Extract the [x, y] coordinate from the center of the cell holding the provided text.  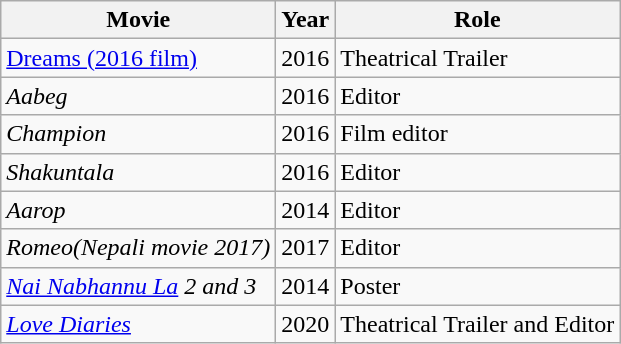
2020 [306, 324]
Movie [138, 20]
Theatrical Trailer and Editor [478, 324]
Poster [478, 286]
Aarop [138, 210]
Year [306, 20]
Shakuntala [138, 172]
Role [478, 20]
Champion [138, 134]
Dreams (2016 film) [138, 58]
Romeo(Nepali movie 2017) [138, 248]
Film editor [478, 134]
Love Diaries [138, 324]
Nai Nabhannu La 2 and 3 [138, 286]
Aabeg [138, 96]
Theatrical Trailer [478, 58]
2017 [306, 248]
